From the cell containing the given text, extract its center point as [X, Y] coordinate. 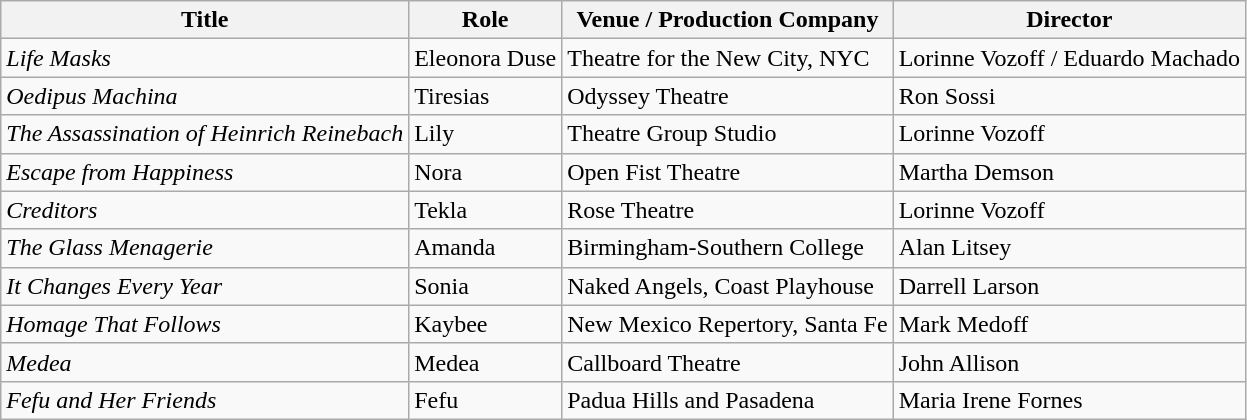
Theatre Group Studio [728, 134]
Amanda [486, 248]
Fefu and Her Friends [205, 400]
Kaybee [486, 324]
New Mexico Repertory, Santa Fe [728, 324]
Lorinne Vozoff / Eduardo Machado [1069, 58]
Eleonora Duse [486, 58]
Martha Demson [1069, 172]
Odyssey Theatre [728, 96]
It Changes Every Year [205, 286]
Life Masks [205, 58]
Fefu [486, 400]
John Allison [1069, 362]
Maria Irene Fornes [1069, 400]
Naked Angels, Coast Playhouse [728, 286]
Ron Sossi [1069, 96]
Darrell Larson [1069, 286]
Sonia [486, 286]
Escape from Happiness [205, 172]
Title [205, 20]
Theatre for the New City, NYC [728, 58]
Padua Hills and Pasadena [728, 400]
Role [486, 20]
Open Fist Theatre [728, 172]
Creditors [205, 210]
Venue / Production Company [728, 20]
Callboard Theatre [728, 362]
The Glass Menagerie [205, 248]
Homage That Follows [205, 324]
Birmingham-Southern College [728, 248]
Oedipus Machina [205, 96]
The Assassination of Heinrich Reinebach [205, 134]
Mark Medoff [1069, 324]
Nora [486, 172]
Rose Theatre [728, 210]
Alan Litsey [1069, 248]
Tiresias [486, 96]
Tekla [486, 210]
Lily [486, 134]
Director [1069, 20]
